Locate the cell with the specified text and output its (x, y) center coordinate. 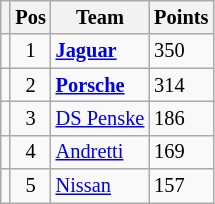
Porsche (100, 85)
Team (100, 17)
Points (181, 17)
157 (181, 186)
1 (30, 51)
Nissan (100, 186)
169 (181, 152)
Jaguar (100, 51)
Andretti (100, 152)
3 (30, 118)
Pos (30, 17)
4 (30, 152)
5 (30, 186)
2 (30, 85)
314 (181, 85)
350 (181, 51)
186 (181, 118)
DS Penske (100, 118)
